For the text-containing cell, return its midpoint in [x, y] coordinate format. 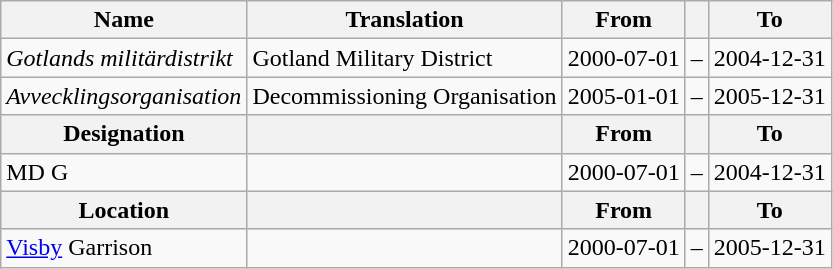
Gotland Military District [404, 58]
MD G [124, 172]
Translation [404, 20]
2005-01-01 [624, 96]
Decommissioning Organisation [404, 96]
Name [124, 20]
Visby Garrison [124, 248]
Designation [124, 134]
Gotlands militärdistrikt [124, 58]
Location [124, 210]
Avvecklingsorganisation [124, 96]
